Determine the (x, y) coordinate at the center of the cell enclosing the given text.  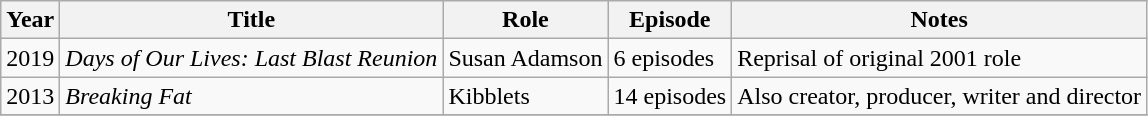
Kibblets (526, 96)
Title (252, 20)
Days of Our Lives: Last Blast Reunion (252, 58)
14 episodes (670, 96)
2019 (30, 58)
Notes (940, 20)
Susan Adamson (526, 58)
Reprisal of original 2001 role (940, 58)
6 episodes (670, 58)
Year (30, 20)
Also creator, producer, writer and director (940, 96)
Breaking Fat (252, 96)
Role (526, 20)
Episode (670, 20)
2013 (30, 96)
